Return the [X, Y] coordinate for the center point of the cell that contains the specified text.  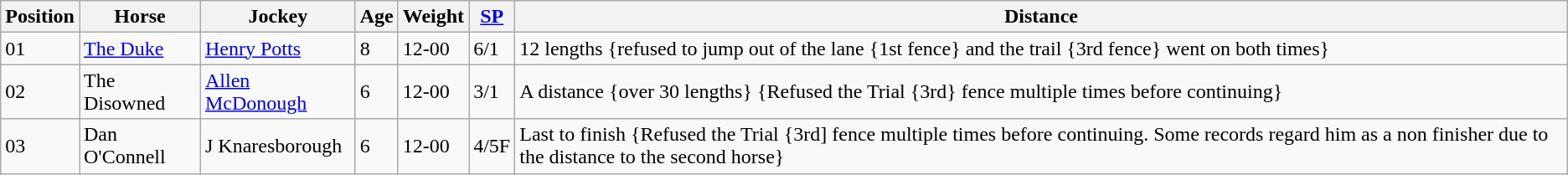
Age [377, 17]
4/5F [493, 146]
Jockey [278, 17]
8 [377, 49]
The Duke [139, 49]
01 [40, 49]
SP [493, 17]
The Disowned [139, 92]
Henry Potts [278, 49]
03 [40, 146]
Distance [1042, 17]
Position [40, 17]
Horse [139, 17]
02 [40, 92]
Dan O'Connell [139, 146]
Weight [433, 17]
J Knaresborough [278, 146]
6/1 [493, 49]
A distance {over 30 lengths} {Refused the Trial {3rd} fence multiple times before continuing} [1042, 92]
12 lengths {refused to jump out of the lane {1st fence} and the trail {3rd fence} went on both times} [1042, 49]
Allen McDonough [278, 92]
3/1 [493, 92]
